Determine the (x, y) coordinate at the center of the cell enclosing the given text.  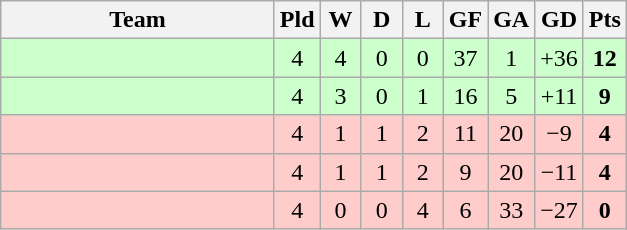
37 (465, 58)
5 (512, 96)
Pts (604, 20)
+11 (560, 96)
6 (465, 210)
−9 (560, 134)
+36 (560, 58)
D (382, 20)
GD (560, 20)
12 (604, 58)
11 (465, 134)
W (340, 20)
16 (465, 96)
3 (340, 96)
L (422, 20)
GA (512, 20)
Pld (297, 20)
Team (138, 20)
−27 (560, 210)
GF (465, 20)
33 (512, 210)
−11 (560, 172)
